Capture the cell that displays the provided text and extract its [X, Y] central coordinate. 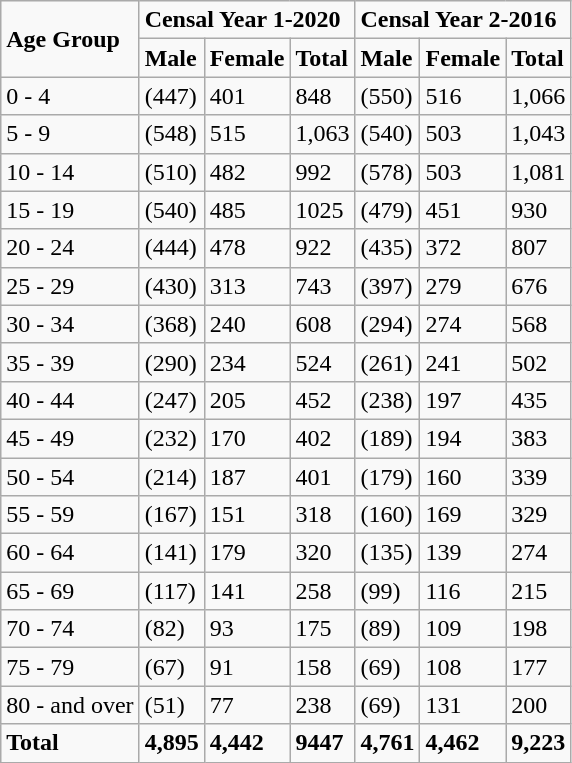
131 [463, 705]
65 - 69 [70, 591]
(578) [388, 172]
(294) [388, 324]
108 [463, 667]
(550) [388, 96]
45 - 49 [70, 438]
478 [247, 248]
10 - 14 [70, 172]
402 [322, 438]
(430) [172, 286]
313 [247, 286]
93 [247, 629]
(189) [388, 438]
568 [538, 324]
(261) [388, 362]
(247) [172, 400]
9447 [322, 743]
320 [322, 553]
1025 [322, 210]
279 [463, 286]
0 - 4 [70, 96]
(89) [388, 629]
524 [322, 362]
198 [538, 629]
35 - 39 [70, 362]
Censal Year 1-2020 [247, 20]
197 [463, 400]
(99) [388, 591]
91 [247, 667]
234 [247, 362]
502 [538, 362]
318 [322, 515]
160 [463, 477]
241 [463, 362]
482 [247, 172]
1,063 [322, 134]
194 [463, 438]
(238) [388, 400]
(179) [388, 477]
515 [247, 134]
329 [538, 515]
177 [538, 667]
(510) [172, 172]
4,895 [172, 743]
20 - 24 [70, 248]
139 [463, 553]
60 - 64 [70, 553]
187 [247, 477]
77 [247, 705]
141 [247, 591]
372 [463, 248]
Censal Year 2-2016 [463, 20]
(479) [388, 210]
170 [247, 438]
516 [463, 96]
383 [538, 438]
339 [538, 477]
50 - 54 [70, 477]
(135) [388, 553]
240 [247, 324]
(82) [172, 629]
258 [322, 591]
30 - 34 [70, 324]
15 - 19 [70, 210]
1,081 [538, 172]
109 [463, 629]
848 [322, 96]
743 [322, 286]
(214) [172, 477]
70 - 74 [70, 629]
5 - 9 [70, 134]
(447) [172, 96]
608 [322, 324]
175 [322, 629]
215 [538, 591]
(232) [172, 438]
(117) [172, 591]
676 [538, 286]
116 [463, 591]
4,761 [388, 743]
1,043 [538, 134]
200 [538, 705]
(160) [388, 515]
151 [247, 515]
4,442 [247, 743]
40 - 44 [70, 400]
9,223 [538, 743]
922 [322, 248]
992 [322, 172]
179 [247, 553]
(435) [388, 248]
807 [538, 248]
(67) [172, 667]
1,066 [538, 96]
169 [463, 515]
(290) [172, 362]
485 [247, 210]
(548) [172, 134]
4,462 [463, 743]
75 - 79 [70, 667]
(167) [172, 515]
(51) [172, 705]
(397) [388, 286]
205 [247, 400]
930 [538, 210]
55 - 59 [70, 515]
25 - 29 [70, 286]
452 [322, 400]
(368) [172, 324]
238 [322, 705]
Age Group [70, 39]
435 [538, 400]
158 [322, 667]
(444) [172, 248]
451 [463, 210]
80 - and over [70, 705]
(141) [172, 553]
